Provide the [X, Y] coordinate of the cell's center where the given text is located.  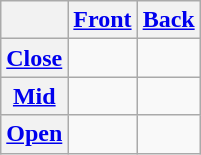
Front [102, 20]
Open [34, 134]
Back [168, 20]
Close [34, 58]
Mid [34, 96]
